From the cell containing the given text, extract its center point as (X, Y) coordinate. 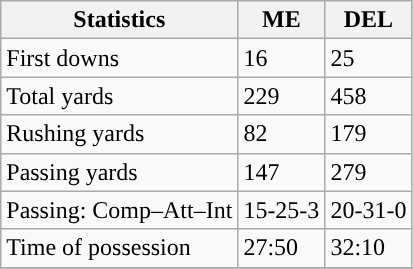
Statistics (120, 20)
32:10 (368, 248)
Passing yards (120, 172)
20-31-0 (368, 210)
147 (282, 172)
82 (282, 134)
16 (282, 58)
279 (368, 172)
179 (368, 134)
229 (282, 96)
Rushing yards (120, 134)
25 (368, 58)
Total yards (120, 96)
DEL (368, 20)
27:50 (282, 248)
Time of possession (120, 248)
Passing: Comp–Att–Int (120, 210)
First downs (120, 58)
ME (282, 20)
15-25-3 (282, 210)
458 (368, 96)
